Provide the [X, Y] coordinate of the cell's center where the given text is located.  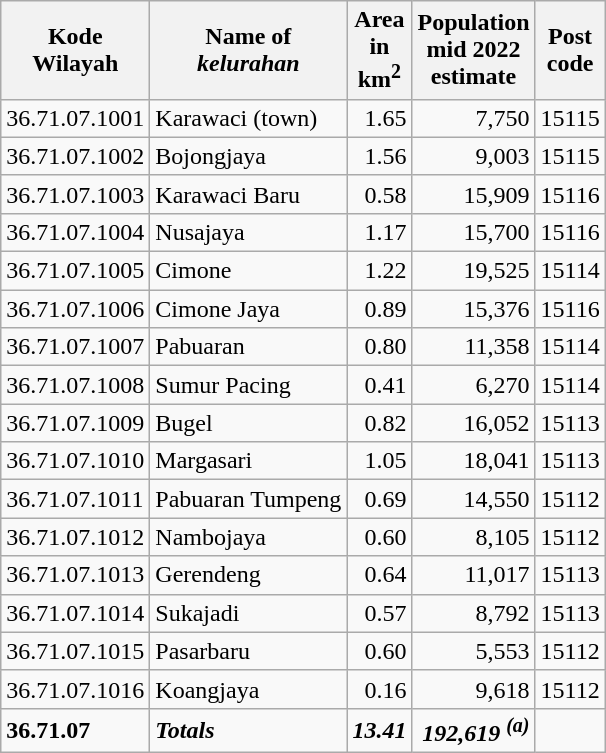
1.56 [380, 156]
0.16 [380, 689]
6,270 [474, 385]
Koangjaya [248, 689]
Sumur Pacing [248, 385]
0.57 [380, 613]
16,052 [474, 423]
15,909 [474, 194]
192,619 (a) [474, 730]
Cimone [248, 271]
36.71.07.1006 [76, 309]
Bojongjaya [248, 156]
19,525 [474, 271]
0.82 [380, 423]
7,750 [474, 118]
Pabuaran Tumpeng [248, 499]
36.71.07.1004 [76, 232]
1.22 [380, 271]
Name of kelurahan [248, 50]
9,003 [474, 156]
36.71.07.1009 [76, 423]
Karawaci (town) [248, 118]
36.71.07.1007 [76, 347]
0.80 [380, 347]
14,550 [474, 499]
36.71.07.1010 [76, 461]
Kode Wilayah [76, 50]
36.71.07 [76, 730]
1.17 [380, 232]
9,618 [474, 689]
Totals [248, 730]
36.71.07.1002 [76, 156]
Nusajaya [248, 232]
8,792 [474, 613]
36.71.07.1016 [76, 689]
36.71.07.1015 [76, 651]
Margasari [248, 461]
36.71.07.1005 [76, 271]
36.71.07.1011 [76, 499]
Gerendeng [248, 575]
11,358 [474, 347]
Sukajadi [248, 613]
0.64 [380, 575]
5,553 [474, 651]
Postcode [570, 50]
Populationmid 2022estimate [474, 50]
0.58 [380, 194]
Cimone Jaya [248, 309]
Pabuaran [248, 347]
8,105 [474, 537]
18,041 [474, 461]
36.71.07.1013 [76, 575]
Karawaci Baru [248, 194]
36.71.07.1003 [76, 194]
13.41 [380, 730]
0.89 [380, 309]
Bugel [248, 423]
Pasarbaru [248, 651]
15,376 [474, 309]
Nambojaya [248, 537]
1.65 [380, 118]
36.71.07.1014 [76, 613]
0.69 [380, 499]
Area in km2 [380, 50]
1.05 [380, 461]
36.71.07.1008 [76, 385]
11,017 [474, 575]
0.41 [380, 385]
36.71.07.1012 [76, 537]
15,700 [474, 232]
36.71.07.1001 [76, 118]
